Locate the cell with the specified text and output its [X, Y] center coordinate. 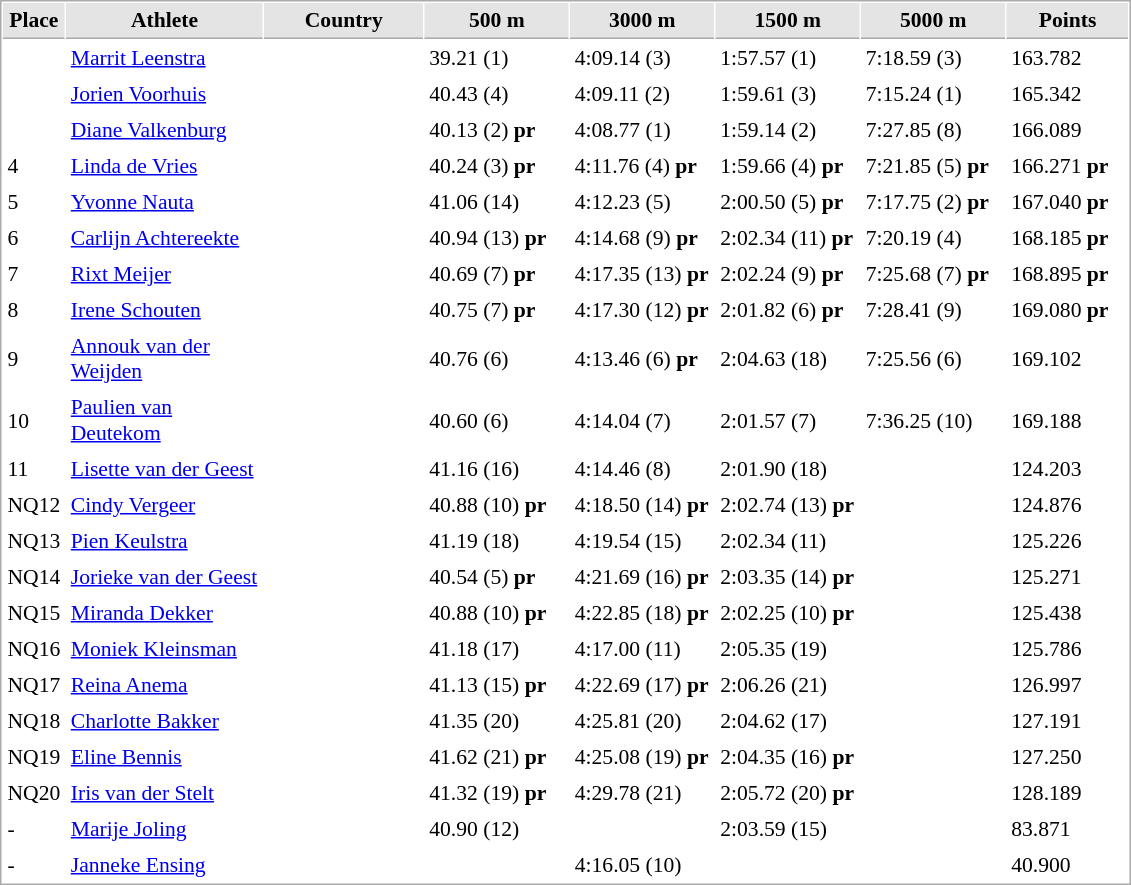
7:17.75 (2) pr [933, 201]
2:02.34 (11) pr [788, 237]
40.94 (13) pr [497, 237]
1:59.14 (2) [788, 129]
Diane Valkenburg [164, 129]
9 [34, 358]
4:09.11 (2) [642, 93]
4:25.81 (20) [642, 721]
5000 m [933, 21]
Place [34, 21]
Points [1068, 21]
Yvonne Nauta [164, 201]
Linda de Vries [164, 165]
Jorieke van der Geest [164, 577]
125.786 [1068, 649]
1:57.57 (1) [788, 57]
Eline Bennis [164, 757]
7:36.25 (10) [933, 420]
168.185 pr [1068, 237]
167.040 pr [1068, 201]
1500 m [788, 21]
125.226 [1068, 541]
2:02.74 (13) pr [788, 505]
NQ15 [34, 613]
2:01.57 (7) [788, 420]
2:04.35 (16) pr [788, 757]
7:20.19 (4) [933, 237]
4:13.46 (6) pr [642, 358]
2:00.50 (5) pr [788, 201]
41.32 (19) pr [497, 793]
Jorien Voorhuis [164, 93]
40.13 (2) pr [497, 129]
1:59.61 (3) [788, 93]
7:25.56 (6) [933, 358]
2:01.82 (6) pr [788, 309]
NQ16 [34, 649]
4:16.05 (10) [642, 865]
2:03.59 (15) [788, 829]
NQ19 [34, 757]
40.43 (4) [497, 93]
169.102 [1068, 358]
Lisette van der Geest [164, 469]
40.900 [1068, 865]
125.271 [1068, 577]
Marrit Leenstra [164, 57]
40.54 (5) pr [497, 577]
126.997 [1068, 685]
2:03.35 (14) pr [788, 577]
41.13 (15) pr [497, 685]
7:27.85 (8) [933, 129]
4:17.35 (13) pr [642, 273]
166.089 [1068, 129]
4:25.08 (19) pr [642, 757]
168.895 pr [1068, 273]
Athlete [164, 21]
40.60 (6) [497, 420]
41.19 (18) [497, 541]
Carlijn Achtereekte [164, 237]
4:14.04 (7) [642, 420]
8 [34, 309]
NQ13 [34, 541]
Marije Joling [164, 829]
128.189 [1068, 793]
40.76 (6) [497, 358]
165.342 [1068, 93]
Moniek Kleinsman [164, 649]
41.62 (21) pr [497, 757]
7:18.59 (3) [933, 57]
41.35 (20) [497, 721]
2:05.72 (20) pr [788, 793]
4:12.23 (5) [642, 201]
166.271 pr [1068, 165]
41.18 (17) [497, 649]
4:19.54 (15) [642, 541]
Country [344, 21]
2:02.24 (9) pr [788, 273]
Charlotte Bakker [164, 721]
3000 m [642, 21]
125.438 [1068, 613]
NQ18 [34, 721]
40.24 (3) pr [497, 165]
Paulien van Deutekom [164, 420]
11 [34, 469]
169.080 pr [1068, 309]
10 [34, 420]
2:04.62 (17) [788, 721]
40.90 (12) [497, 829]
124.876 [1068, 505]
Annouk van der Weijden [164, 358]
2:01.90 (18) [788, 469]
500 m [497, 21]
4:11.76 (4) pr [642, 165]
Miranda Dekker [164, 613]
7:25.68 (7) pr [933, 273]
127.191 [1068, 721]
Cindy Vergeer [164, 505]
4:17.00 (11) [642, 649]
4:14.68 (9) pr [642, 237]
7:21.85 (5) pr [933, 165]
5 [34, 201]
39.21 (1) [497, 57]
2:06.26 (21) [788, 685]
41.16 (16) [497, 469]
NQ14 [34, 577]
4 [34, 165]
7:15.24 (1) [933, 93]
4:08.77 (1) [642, 129]
7 [34, 273]
4:14.46 (8) [642, 469]
Irene Schouten [164, 309]
2:05.35 (19) [788, 649]
40.69 (7) pr [497, 273]
4:18.50 (14) pr [642, 505]
Reina Anema [164, 685]
4:17.30 (12) pr [642, 309]
83.871 [1068, 829]
4:22.69 (17) pr [642, 685]
1:59.66 (4) pr [788, 165]
NQ20 [34, 793]
4:09.14 (3) [642, 57]
4:29.78 (21) [642, 793]
4:22.85 (18) pr [642, 613]
169.188 [1068, 420]
Janneke Ensing [164, 865]
2:04.63 (18) [788, 358]
41.06 (14) [497, 201]
163.782 [1068, 57]
6 [34, 237]
4:21.69 (16) pr [642, 577]
127.250 [1068, 757]
NQ17 [34, 685]
2:02.34 (11) [788, 541]
Pien Keulstra [164, 541]
Iris van der Stelt [164, 793]
NQ12 [34, 505]
Rixt Meijer [164, 273]
2:02.25 (10) pr [788, 613]
7:28.41 (9) [933, 309]
40.75 (7) pr [497, 309]
124.203 [1068, 469]
